For the text-containing cell, return its midpoint in (X, Y) coordinate format. 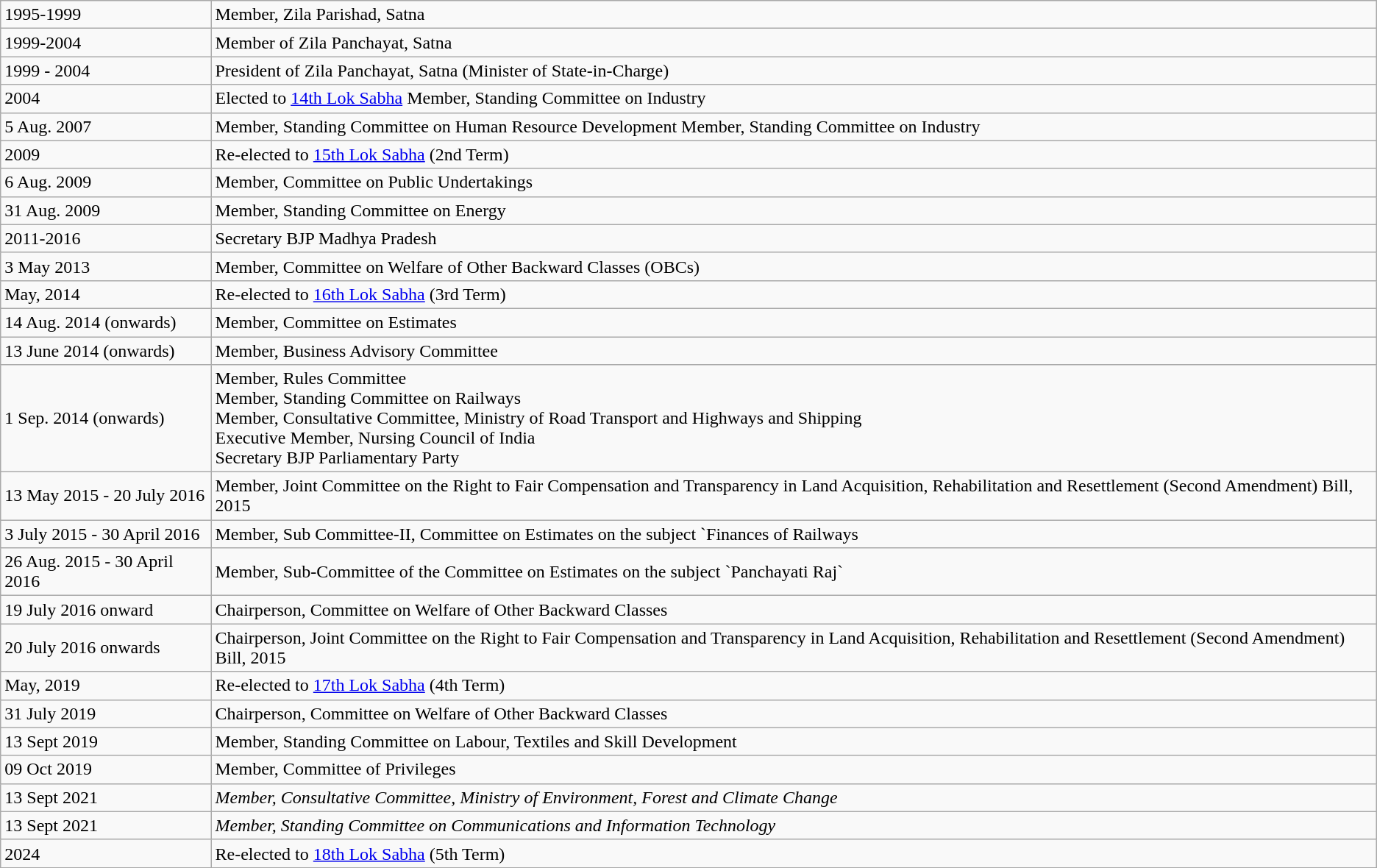
Member, Standing Committee on Labour, Textiles and Skill Development (794, 741)
Member, Committee of Privileges (794, 769)
Re-elected to 18th Lok Sabha (5th Term) (794, 853)
19 July 2016 onward (106, 610)
13 May 2015 - 20 July 2016 (106, 496)
Member, Business Advisory Committee (794, 351)
President of Zila Panchayat, Satna (Minister of State-in-Charge) (794, 71)
2004 (106, 99)
13 Sept 2019 (106, 741)
2011-2016 (106, 238)
2024 (106, 853)
14 Aug. 2014 (onwards) (106, 322)
13 June 2014 (onwards) (106, 351)
Member, Zila Parishad, Satna (794, 15)
3 May 2013 (106, 266)
1999-2004 (106, 43)
Member, Sub Committee-II, Committee on Estimates on the subject `Finances of Railways (794, 534)
Re-elected to 17th Lok Sabha (4th Term) (794, 686)
09 Oct 2019 (106, 769)
Re-elected to 15th Lok Sabha (2nd Term) (794, 154)
3 July 2015 - 30 April 2016 (106, 534)
6 Aug. 2009 (106, 182)
May, 2019 (106, 686)
1 Sep. 2014 (onwards) (106, 419)
1995-1999 (106, 15)
Member, Consultative Committee, Ministry of Environment, Forest and Climate Change (794, 797)
Elected to 14th Lok Sabha Member, Standing Committee on Industry (794, 99)
5 Aug. 2007 (106, 127)
Member, Committee on Public Undertakings (794, 182)
31 Aug. 2009 (106, 210)
31 July 2019 (106, 714)
Member, Sub-Committee of the Committee on Estimates on the subject `Panchayati Raj` (794, 572)
Member of Zila Panchayat, Satna (794, 43)
26 Aug. 2015 - 30 April 2016 (106, 572)
Member, Standing Committee on Energy (794, 210)
May, 2014 (106, 294)
Secretary BJP Madhya Pradesh (794, 238)
20 July 2016 onwards (106, 647)
Member, Standing Committee on Human Resource Development Member, Standing Committee on Industry (794, 127)
Member, Committee on Welfare of Other Backward Classes (OBCs) (794, 266)
Member, Standing Committee on Communications and Information Technology (794, 825)
Re-elected to 16th Lok Sabha (3rd Term) (794, 294)
2009 (106, 154)
Member, Committee on Estimates (794, 322)
1999 - 2004 (106, 71)
